Provide the [x, y] coordinate of the cell's center where the given text is located.  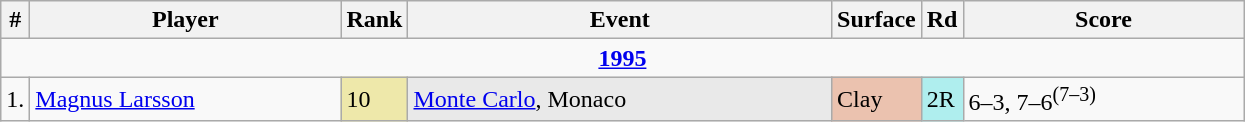
Monte Carlo, Monaco [620, 100]
# [16, 20]
Surface [877, 20]
Score [1104, 20]
2R [942, 100]
10 [374, 100]
Clay [877, 100]
6–3, 7–6(7–3) [1104, 100]
Magnus Larsson [186, 100]
1. [16, 100]
Player [186, 20]
Rank [374, 20]
1995 [622, 58]
Event [620, 20]
Rd [942, 20]
